Scan for the cell matching the given text and deliver its (X, Y) coordinate at center. 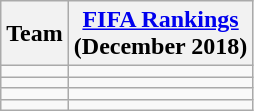
FIFA Rankings(December 2018) (160, 34)
Team (35, 34)
